Search for the cell housing the specified text and yield its [X, Y] center coordinate. 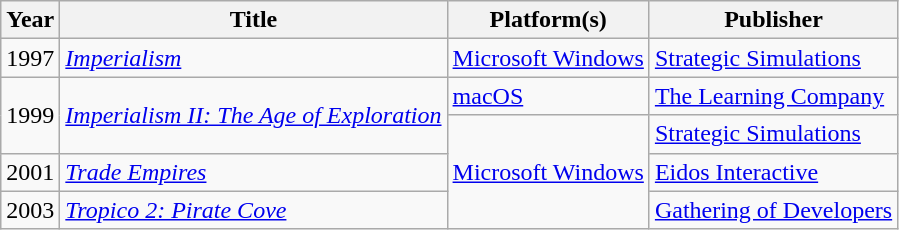
Tropico 2: Pirate Cove [254, 210]
2001 [30, 172]
Eidos Interactive [773, 172]
1999 [30, 115]
Title [254, 20]
Gathering of Developers [773, 210]
Platform(s) [548, 20]
Trade Empires [254, 172]
2003 [30, 210]
Imperialism [254, 58]
macOS [548, 96]
Imperialism II: The Age of Exploration [254, 115]
Year [30, 20]
1997 [30, 58]
Publisher [773, 20]
The Learning Company [773, 96]
